From the cell containing the given text, extract its center point as (X, Y) coordinate. 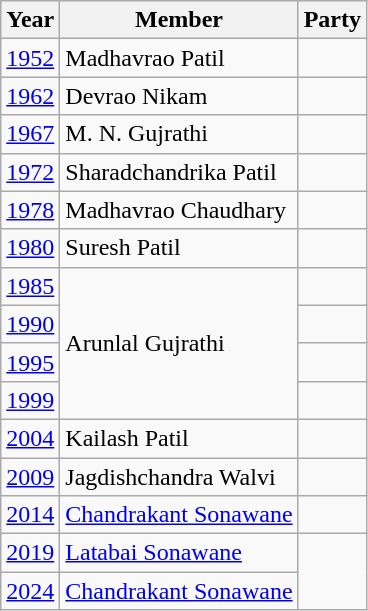
Suresh Patil (179, 248)
Madhavrao Chaudhary (179, 210)
2014 (30, 515)
Latabai Sonawane (179, 553)
1990 (30, 324)
1972 (30, 172)
1985 (30, 286)
Devrao Nikam (179, 96)
1952 (30, 58)
1999 (30, 400)
Jagdishchandra Walvi (179, 477)
2004 (30, 438)
2019 (30, 553)
2009 (30, 477)
1995 (30, 362)
1980 (30, 248)
M. N. Gujrathi (179, 134)
Party (332, 20)
Kailash Patil (179, 438)
2024 (30, 591)
1978 (30, 210)
Member (179, 20)
1962 (30, 96)
1967 (30, 134)
Arunlal Gujrathi (179, 343)
Year (30, 20)
Sharadchandrika Patil (179, 172)
Madhavrao Patil (179, 58)
